Determine the (x, y) coordinate at the center of the cell enclosing the given text.  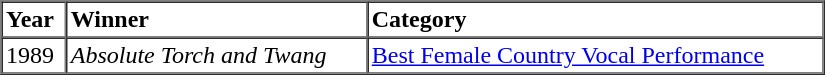
Winner (216, 20)
Absolute Torch and Twang (216, 56)
Category (595, 20)
Year (34, 20)
Best Female Country Vocal Performance (595, 56)
1989 (34, 56)
